Search for the cell housing the specified text and yield its (X, Y) center coordinate. 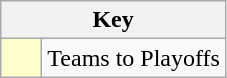
Key (114, 20)
Teams to Playoffs (134, 58)
